Return (X, Y) of the center of cell containing provided text 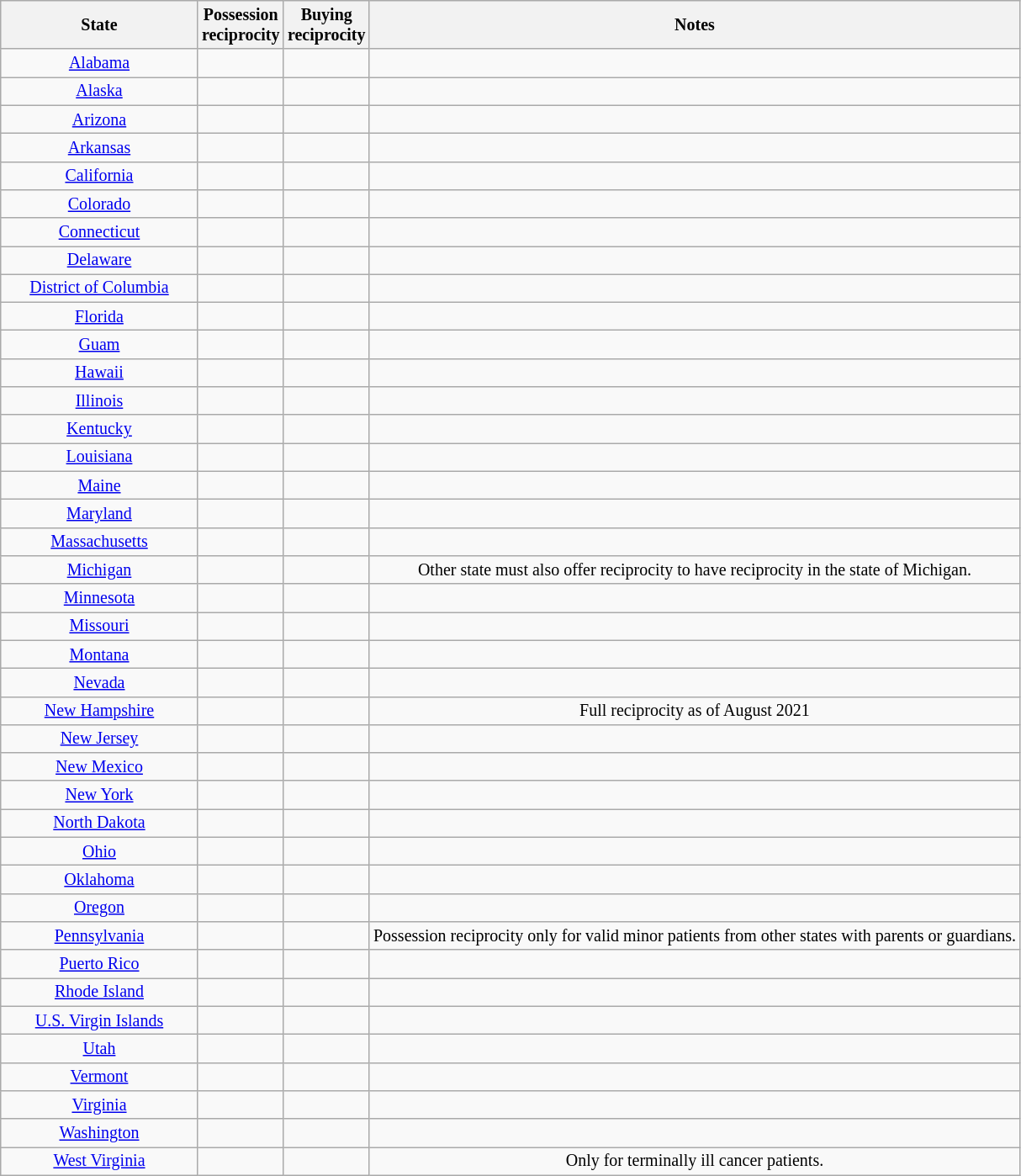
Vermont (99, 1077)
Michigan (99, 570)
U.S. Virgin Islands (99, 1020)
New Jersey (99, 739)
Missouri (99, 626)
Montana (99, 654)
Possessionreciprocity (241, 25)
Ohio (99, 851)
Puerto Rico (99, 964)
Rhode Island (99, 993)
Kentucky (99, 429)
Other state must also offer reciprocity to have reciprocity in the state of Michigan. (695, 570)
New York (99, 796)
Utah (99, 1048)
Alabama (99, 64)
Possession reciprocity only for valid minor patients from other states with parents or guardians. (695, 935)
Massachusetts (99, 542)
Guam (99, 345)
Connecticut (99, 232)
Only for terminally ill cancer patients. (695, 1161)
Notes (695, 25)
Oklahoma (99, 880)
Minnesota (99, 597)
Delaware (99, 261)
Florida (99, 316)
Buyingreciprocity (326, 25)
Louisiana (99, 458)
Maine (99, 486)
State (99, 25)
West Virginia (99, 1161)
Illinois (99, 400)
Pennsylvania (99, 935)
Colorado (99, 204)
District of Columbia (99, 288)
New Hampshire (99, 710)
Arizona (99, 119)
North Dakota (99, 823)
Alaska (99, 91)
Full reciprocity as of August 2021 (695, 710)
Virginia (99, 1105)
Arkansas (99, 148)
Maryland (99, 513)
Oregon (99, 908)
Nevada (99, 683)
California (99, 175)
Hawaii (99, 373)
New Mexico (99, 767)
Washington (99, 1132)
